Pinpoint the cell where the given text exists, returning its [X, Y] midpoint coordinate. 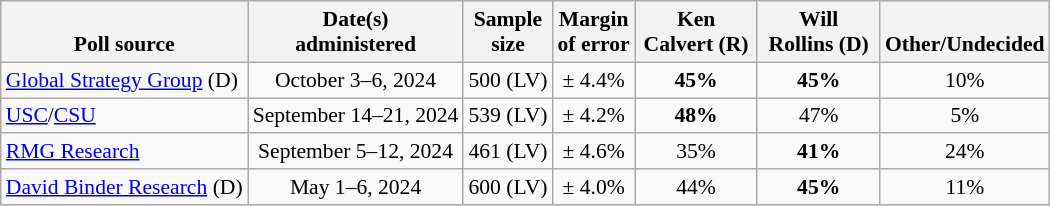
Marginof error [594, 32]
Date(s)administered [356, 32]
48% [696, 116]
461 (LV) [508, 152]
± 4.6% [594, 152]
47% [818, 116]
Samplesize [508, 32]
24% [965, 152]
WillRollins (D) [818, 32]
500 (LV) [508, 80]
44% [696, 187]
Other/Undecided [965, 32]
± 4.0% [594, 187]
± 4.2% [594, 116]
539 (LV) [508, 116]
KenCalvert (R) [696, 32]
David Binder Research (D) [124, 187]
11% [965, 187]
5% [965, 116]
41% [818, 152]
RMG Research [124, 152]
10% [965, 80]
600 (LV) [508, 187]
Global Strategy Group (D) [124, 80]
October 3–6, 2024 [356, 80]
USC/CSU [124, 116]
Poll source [124, 32]
± 4.4% [594, 80]
35% [696, 152]
September 14–21, 2024 [356, 116]
May 1–6, 2024 [356, 187]
September 5–12, 2024 [356, 152]
